Return [X, Y] of the center of cell containing provided text 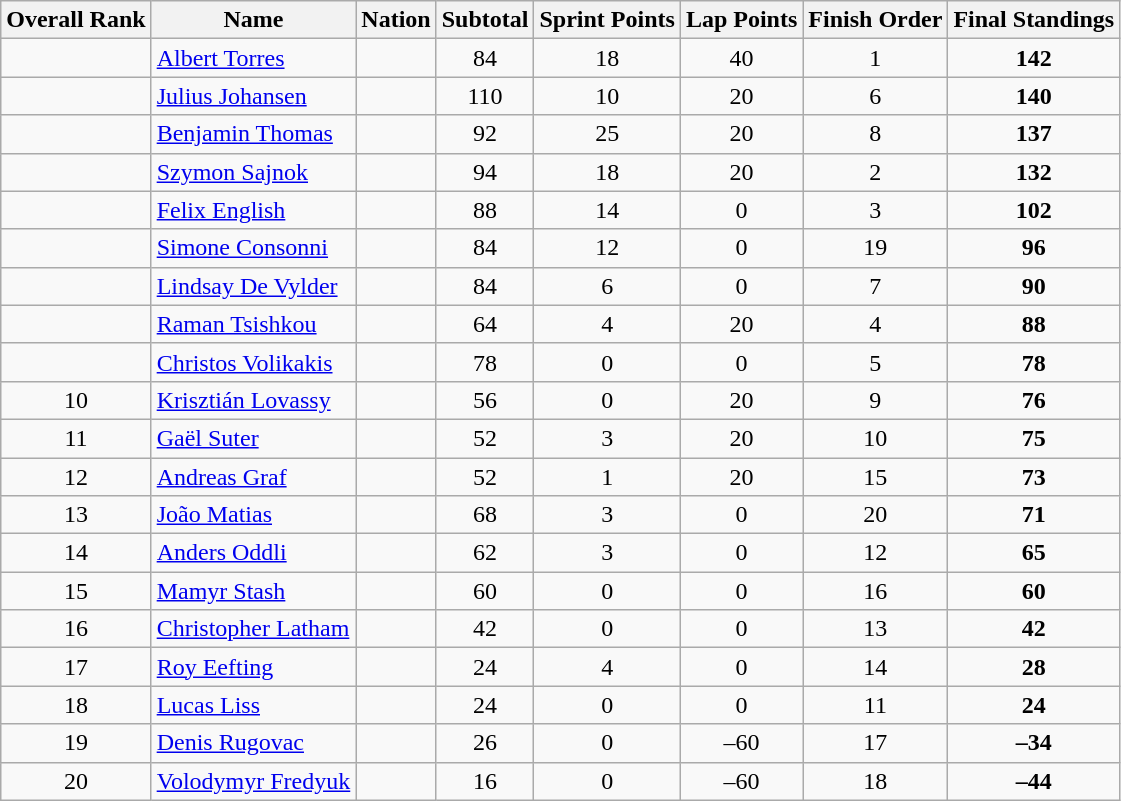
26 [485, 743]
75 [1034, 438]
76 [1034, 400]
Raman Tsishkou [254, 324]
Final Standings [1034, 20]
64 [485, 324]
Albert Torres [254, 58]
João Matias [254, 515]
140 [1034, 96]
Finish Order [876, 20]
90 [1034, 286]
Lindsay De Vylder [254, 286]
Anders Oddli [254, 553]
Christos Volikakis [254, 362]
132 [1034, 172]
Mamyr Stash [254, 591]
142 [1034, 58]
Volodymyr Fredyuk [254, 781]
Julius Johansen [254, 96]
Christopher Latham [254, 629]
Szymon Sajnok [254, 172]
62 [485, 553]
Lap Points [741, 20]
Felix English [254, 210]
71 [1034, 515]
Gaël Suter [254, 438]
102 [1034, 210]
94 [485, 172]
Andreas Graf [254, 477]
Nation [396, 20]
Krisztián Lovassy [254, 400]
8 [876, 134]
73 [1034, 477]
–34 [1034, 743]
5 [876, 362]
Simone Consonni [254, 248]
Subtotal [485, 20]
Sprint Points [607, 20]
Overall Rank [76, 20]
40 [741, 58]
2 [876, 172]
25 [607, 134]
Benjamin Thomas [254, 134]
56 [485, 400]
68 [485, 515]
92 [485, 134]
Name [254, 20]
96 [1034, 248]
Roy Eefting [254, 667]
110 [485, 96]
9 [876, 400]
7 [876, 286]
Lucas Liss [254, 705]
Denis Rugovac [254, 743]
–44 [1034, 781]
137 [1034, 134]
28 [1034, 667]
65 [1034, 553]
